Return (X, Y) of the center of cell containing provided text 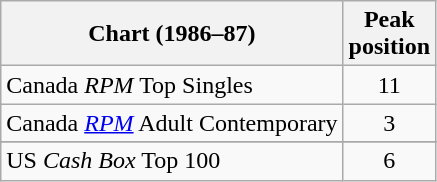
3 (389, 123)
6 (389, 161)
11 (389, 85)
US Cash Box Top 100 (172, 161)
Canada RPM Top Singles (172, 85)
Chart (1986–87) (172, 34)
Peakposition (389, 34)
Canada RPM Adult Contemporary (172, 123)
